From the cell containing the given text, extract its center point as [x, y] coordinate. 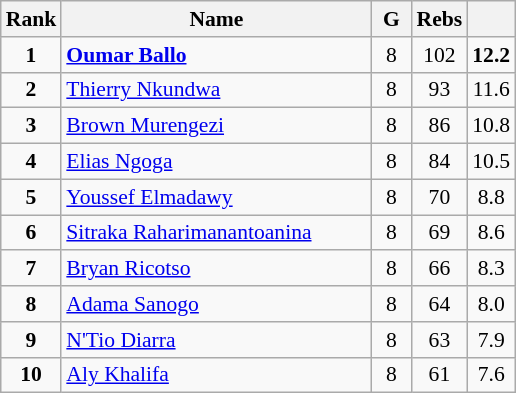
64 [440, 304]
G [391, 19]
1 [32, 55]
Aly Khalifa [216, 375]
63 [440, 340]
8.6 [491, 233]
2 [32, 90]
Adama Sanogo [216, 304]
Bryan Ricotso [216, 269]
5 [32, 197]
10 [32, 375]
8.0 [491, 304]
7.6 [491, 375]
84 [440, 162]
61 [440, 375]
Sitraka Raharimanantoanina [216, 233]
6 [32, 233]
Youssef Elmadawy [216, 197]
7 [32, 269]
Name [216, 19]
86 [440, 126]
10.5 [491, 162]
3 [32, 126]
11.6 [491, 90]
N'Tio Diarra [216, 340]
Rank [32, 19]
8.3 [491, 269]
Thierry Nkundwa [216, 90]
102 [440, 55]
69 [440, 233]
12.2 [491, 55]
Oumar Ballo [216, 55]
66 [440, 269]
7.9 [491, 340]
93 [440, 90]
70 [440, 197]
4 [32, 162]
Rebs [440, 19]
Brown Murengezi [216, 126]
Elias Ngoga [216, 162]
10.8 [491, 126]
8.8 [491, 197]
9 [32, 340]
